Pinpoint the cell where the given text exists, returning its (X, Y) midpoint coordinate. 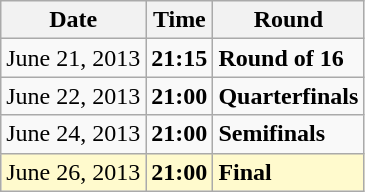
Date (74, 20)
June 22, 2013 (74, 96)
June 21, 2013 (74, 58)
Final (288, 172)
June 26, 2013 (74, 172)
June 24, 2013 (74, 134)
Round of 16 (288, 58)
Semifinals (288, 134)
Time (180, 20)
Round (288, 20)
Quarterfinals (288, 96)
21:15 (180, 58)
